From the cell containing the given text, extract its center point as [X, Y] coordinate. 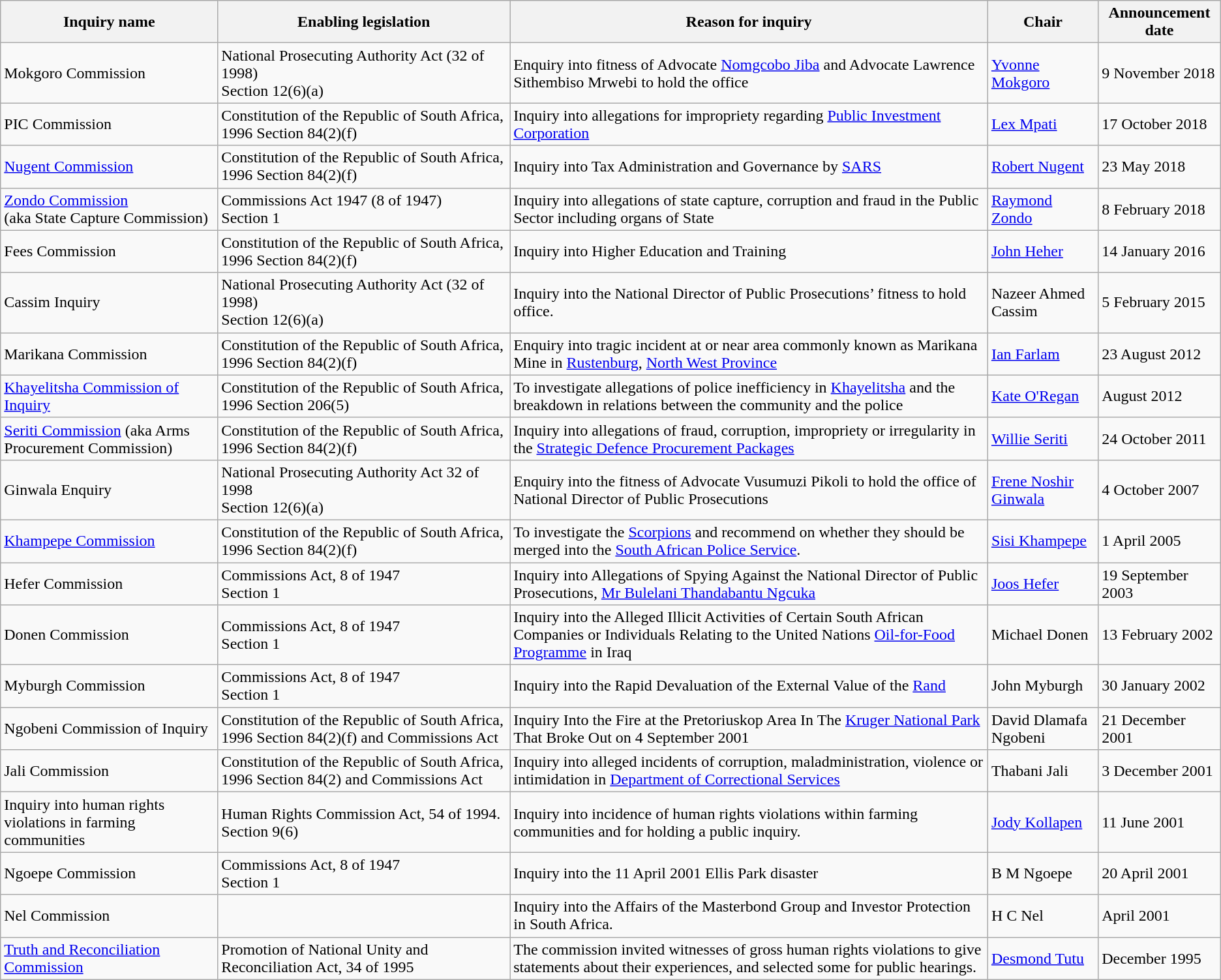
Commissions Act 1947 (8 of 1947)Section 1 [364, 209]
Inquiry into Allegations of Spying Against the National Director of Public Prosecutions, Mr Bulelani Thandabantu Ngcuka [749, 583]
Inquiry into the 11 April 2001 Ellis Park disaster [749, 874]
3 December 2001 [1160, 771]
Inquiry name [110, 22]
Seriti Commission (aka Arms Procurement Commission) [110, 438]
Sisi Khampepe [1042, 541]
Truth and Reconciliation Commission [110, 958]
Lex Mpati [1042, 124]
Fees Commission [110, 252]
Desmond Tutu [1042, 958]
Constitution of the Republic of South Africa, 1996 Section 206(5) [364, 396]
B M Ngoepe [1042, 874]
Thabani Jali [1042, 771]
Nazeer Ahmed Cassim [1042, 303]
Ngobeni Commission of Inquiry [110, 729]
Human Rights Commission Act, 54 of 1994. Section 9(6) [364, 822]
Mokgoro Commission [110, 73]
Inquiry into Tax Administration and Governance by SARS [749, 167]
Enquiry into fitness of Advocate Nomgcobo Jiba and Advocate Lawrence Sithembiso Mrwebi to hold the office [749, 73]
Yvonne Mokgoro [1042, 73]
Inquiry into the Rapid Devaluation of the External Value of the Rand [749, 686]
4 October 2007 [1160, 490]
20 April 2001 [1160, 874]
To investigate allegations of police inefficiency in Khayelitsha and the breakdown in relations between the community and the police [749, 396]
To investigate the Scorpions and recommend on whether they should be merged into the South African Police Service. [749, 541]
14 January 2016 [1160, 252]
Joos Hefer [1042, 583]
John Heher [1042, 252]
Ian Farlam [1042, 353]
Nel Commission [110, 915]
21 December 2001 [1160, 729]
8 February 2018 [1160, 209]
August 2012 [1160, 396]
David Dlamafa Ngobeni [1042, 729]
Inquiry into Higher Education and Training [749, 252]
Kate O'Regan [1042, 396]
Cassim Inquiry [110, 303]
5 February 2015 [1160, 303]
Raymond Zondo [1042, 209]
Jali Commission [110, 771]
Inquiry into the Affairs of the Masterbond Group and Investor Protection in South Africa. [749, 915]
Inquiry into allegations of state capture, corruption and fraud in the Public Sector including organs of State [749, 209]
Robert Nugent [1042, 167]
13 February 2002 [1160, 635]
Frene Noshir Ginwala [1042, 490]
Khampepe Commission [110, 541]
Enabling legislation [364, 22]
Reason for inquiry [749, 22]
Michael Donen [1042, 635]
Inquiry into human rights violations in farming communities [110, 822]
Constitution of the Republic of South Africa, 1996 Section 84(2) and Commissions Act [364, 771]
Khayelitsha Commission of Inquiry [110, 396]
Inquiry Into the Fire at the Pretoriuskop Area In The Kruger National Park That Broke Out on 4 September 2001 [749, 729]
John Myburgh [1042, 686]
Enquiry into tragic incident at or near area commonly known as Marikana Mine in Rustenburg, North West Province [749, 353]
17 October 2018 [1160, 124]
23 May 2018 [1160, 167]
National Prosecuting Authority Act 32 of 1998Section 12(6)(a) [364, 490]
Inquiry into allegations of fraud, corruption, impropriety or irregularity in the Strategic Defence Procurement Packages [749, 438]
Jody Kollapen [1042, 822]
Inquiry into allegations for impropriety regarding Public Investment Corporation [749, 124]
19 September 2003 [1160, 583]
Inquiry into incidence of human rights violations within farming communities and for holding a public inquiry. [749, 822]
11 June 2001 [1160, 822]
1 April 2005 [1160, 541]
Inquiry into alleged incidents of corruption, maladministration, violence or intimidation in Department of Correctional Services [749, 771]
Chair [1042, 22]
24 October 2011 [1160, 438]
Enquiry into the fitness of Advocate Vusumuzi Pikoli to hold the office of National Director of Public Prosecutions [749, 490]
Nugent Commission [110, 167]
Ginwala Enquiry [110, 490]
Announcement date [1160, 22]
Promotion of National Unity and Reconciliation Act, 34 of 1995 [364, 958]
Constitution of the Republic of South Africa, 1996 Section 84(2)(f) and Commissions Act [364, 729]
Zondo Commission(aka State Capture Commission) [110, 209]
H C Nel [1042, 915]
Ngoepe Commission [110, 874]
Myburgh Commission [110, 686]
9 November 2018 [1160, 73]
Marikana Commission [110, 353]
December 1995 [1160, 958]
PIC Commission [110, 124]
Hefer Commission [110, 583]
23 August 2012 [1160, 353]
April 2001 [1160, 915]
Donen Commission [110, 635]
30 January 2002 [1160, 686]
Inquiry into the National Director of Public Prosecutions’ fitness to hold office. [749, 303]
The commission invited witnesses of gross human rights violations to give statements about their experiences, and selected some for public hearings. [749, 958]
Willie Seriti [1042, 438]
